Locate the cell with the specified text and output its (x, y) center coordinate. 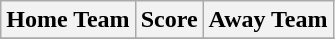
Away Team (268, 20)
Home Team (68, 20)
Score (169, 20)
